Return the (x, y) coordinate for the center point of the cell that contains the specified text.  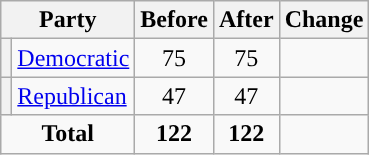
Total (68, 134)
Before (174, 20)
Change (324, 20)
After (246, 20)
Republican (74, 96)
Democratic (74, 58)
Party (68, 20)
